Scan for the cell matching the given text and deliver its [X, Y] coordinate at center. 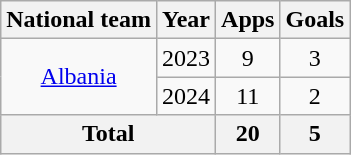
3 [315, 58]
5 [315, 134]
11 [248, 96]
National team [79, 20]
Total [108, 134]
9 [248, 58]
Goals [315, 20]
2023 [186, 58]
2 [315, 96]
2024 [186, 96]
Apps [248, 20]
Albania [79, 77]
20 [248, 134]
Year [186, 20]
